Return the (X, Y) coordinate for the center point of the cell that contains the specified text.  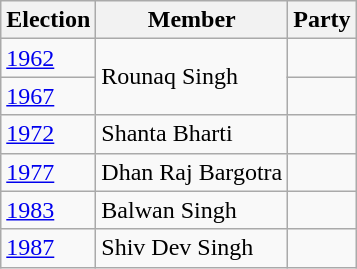
Rounaq Singh (192, 77)
1983 (48, 210)
1977 (48, 172)
Balwan Singh (192, 210)
Shiv Dev Singh (192, 248)
Party (322, 20)
Dhan Raj Bargotra (192, 172)
1987 (48, 248)
Member (192, 20)
1967 (48, 96)
Election (48, 20)
Shanta Bharti (192, 134)
1972 (48, 134)
1962 (48, 58)
